Locate the cell with the specified text and output its (x, y) center coordinate. 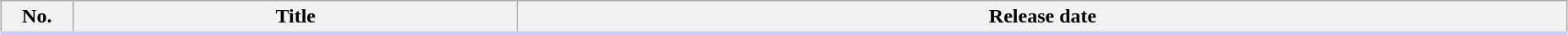
Release date (1043, 17)
No. (37, 17)
Title (295, 17)
